From the cell containing the given text, extract its center point as [x, y] coordinate. 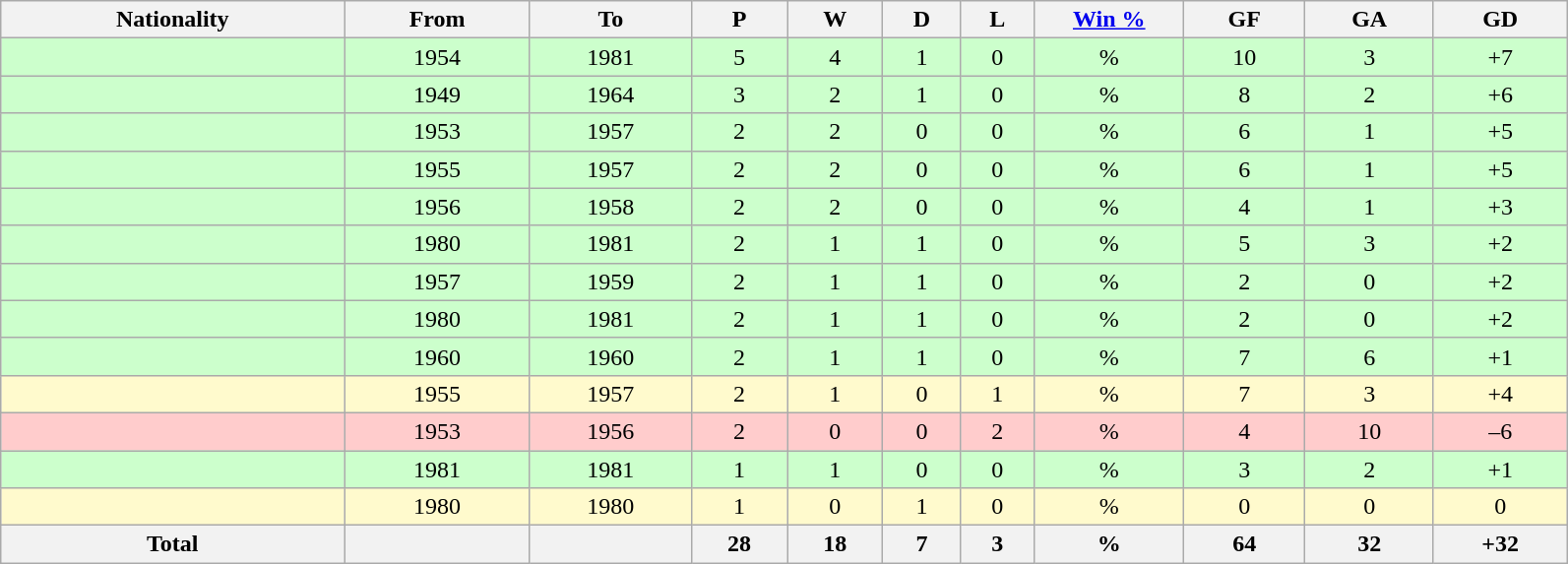
+6 [1500, 94]
P [738, 20]
Nationality [173, 20]
+7 [1500, 57]
18 [835, 544]
32 [1370, 544]
GA [1370, 20]
To [610, 20]
+4 [1500, 394]
D [921, 20]
8 [1244, 94]
1959 [610, 282]
64 [1244, 544]
Win % [1109, 20]
1964 [610, 94]
W [835, 20]
L [998, 20]
+32 [1500, 544]
+3 [1500, 207]
28 [738, 544]
1949 [437, 94]
GF [1244, 20]
–6 [1500, 431]
1958 [610, 207]
Total [173, 544]
From [437, 20]
1954 [437, 57]
GD [1500, 20]
